Locate the cell with the specified text and output its [x, y] center coordinate. 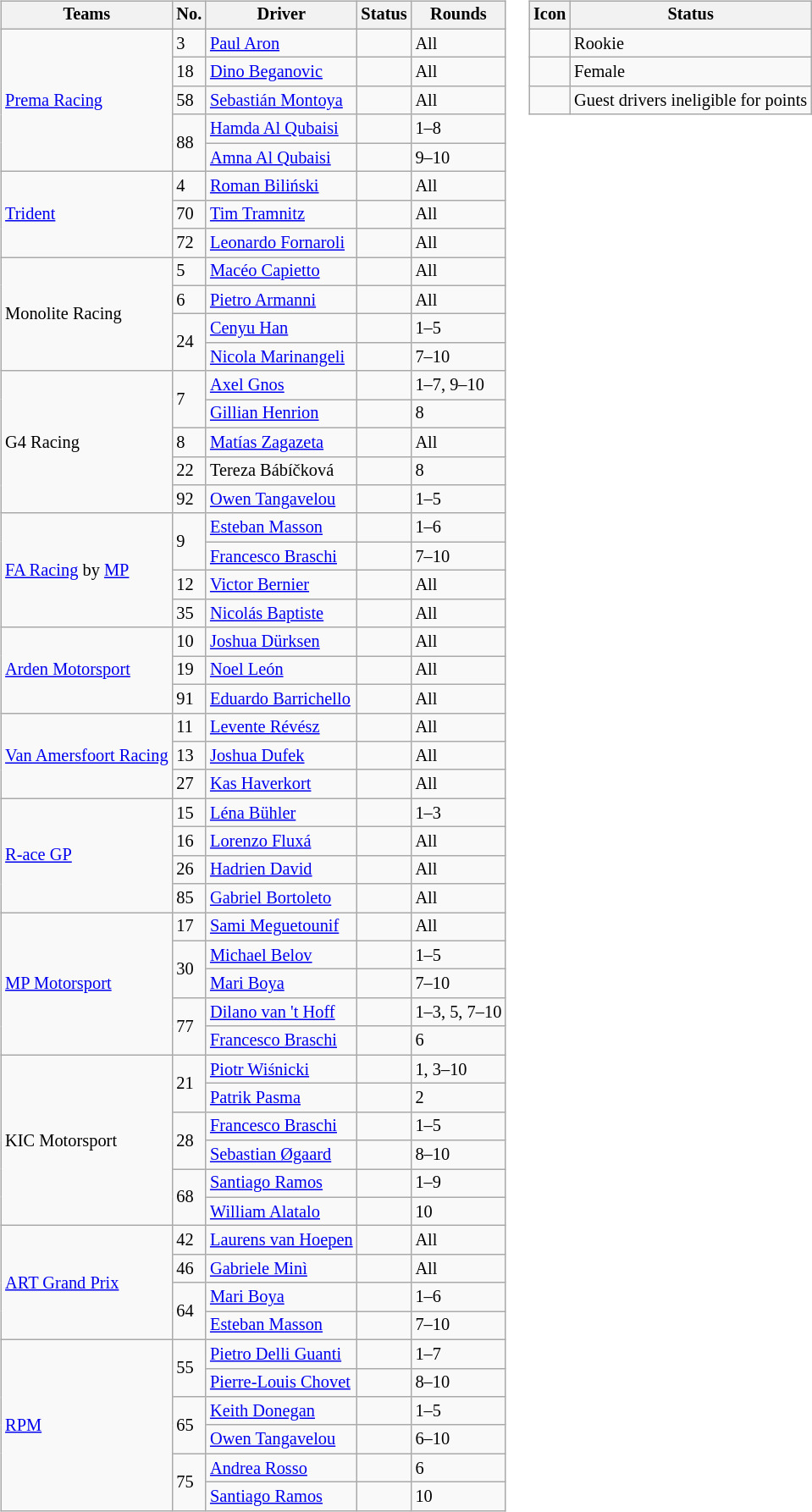
Nicolás Baptiste [281, 613]
R-ace GP [86, 855]
Macéo Capietto [281, 272]
Victor Bernier [281, 585]
Gabriele Minì [281, 1269]
Van Amersfoort Racing [86, 755]
1, 3–10 [459, 1069]
75 [189, 1482]
9 [189, 542]
Female [691, 72]
RPM [86, 1425]
Joshua Dufek [281, 756]
1–7, 9–10 [459, 385]
Léna Bühler [281, 813]
Patrik Pasma [281, 1098]
7 [189, 400]
21 [189, 1084]
Axel Gnos [281, 385]
Rookie [691, 43]
27 [189, 784]
Gabriel Bortoleto [281, 898]
ART Grand Prix [86, 1283]
Pierre-Louis Chovet [281, 1382]
William Alatalo [281, 1211]
22 [189, 471]
Pietro Armanni [281, 300]
16 [189, 842]
Joshua Dürksen [281, 642]
Dino Beganovic [281, 72]
Icon [550, 15]
12 [189, 585]
Sebastián Montoya [281, 101]
FA Racing by MP [86, 571]
58 [189, 101]
Nicola Marinangeli [281, 357]
Paul Aron [281, 43]
Dilano van 't Hoff [281, 1013]
Rounds [459, 15]
Roman Biliński [281, 186]
4 [189, 186]
3 [189, 43]
26 [189, 869]
1–7 [459, 1354]
Hamda Al Qubaisi [281, 129]
Noel León [281, 670]
Michael Belov [281, 955]
Tim Tramnitz [281, 214]
Eduardo Barrichello [281, 698]
Cenyu Han [281, 328]
Keith Donegan [281, 1411]
Tereza Bábíčková [281, 471]
Sebastian Øgaard [281, 1155]
Amna Al Qubaisi [281, 157]
Guest drivers ineligible for points [691, 101]
Laurens van Hoepen [281, 1240]
Driver [281, 15]
11 [189, 727]
55 [189, 1368]
No. [189, 15]
Arden Motorsport [86, 670]
KIC Motorsport [86, 1140]
72 [189, 243]
5 [189, 272]
Levente Révész [281, 727]
9–10 [459, 157]
70 [189, 214]
Gillian Henrion [281, 414]
88 [189, 142]
42 [189, 1240]
Trident [86, 215]
2 [459, 1098]
17 [189, 927]
Pietro Delli Guanti [281, 1354]
Teams [86, 15]
Lorenzo Fluxá [281, 842]
92 [189, 499]
28 [189, 1140]
13 [189, 756]
85 [189, 898]
Kas Haverkort [281, 784]
G4 Racing [86, 442]
1–8 [459, 129]
64 [189, 1311]
Matías Zagazeta [281, 442]
24 [189, 342]
18 [189, 72]
1–3, 5, 7–10 [459, 1013]
15 [189, 813]
MP Motorsport [86, 984]
65 [189, 1426]
Hadrien David [281, 869]
Piotr Wiśnicki [281, 1069]
1–9 [459, 1184]
30 [189, 968]
Leonardo Fornaroli [281, 243]
19 [189, 670]
1–3 [459, 813]
35 [189, 613]
Sami Meguetounif [281, 927]
91 [189, 698]
77 [189, 1026]
Prema Racing [86, 100]
68 [189, 1197]
46 [189, 1269]
Monolite Racing [86, 315]
Andrea Rosso [281, 1468]
6–10 [459, 1439]
